Detect which cell encompasses the target text, then output its (X, Y) center coordinate. 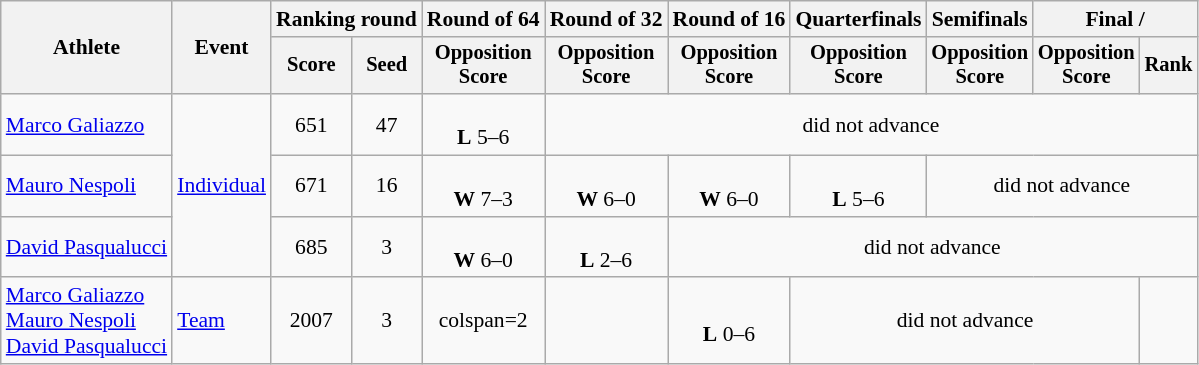
Final / (1115, 19)
Score (312, 66)
colspan=2 (484, 322)
685 (312, 248)
Event (222, 48)
Quarterfinals (858, 19)
Ranking round (346, 19)
W 7–3 (484, 186)
L 0–6 (730, 322)
Round of 16 (730, 19)
David Pasqualucci (86, 248)
Semifinals (980, 19)
Rank (1169, 66)
2007 (312, 322)
16 (387, 186)
Round of 32 (606, 19)
Round of 64 (484, 19)
Mauro Nespoli (86, 186)
Athlete (86, 48)
Individual (222, 186)
671 (312, 186)
Marco Galiazzo (86, 124)
Team (222, 322)
Marco GaliazzoMauro NespoliDavid Pasqualucci (86, 322)
L 2–6 (606, 248)
47 (387, 124)
651 (312, 124)
Seed (387, 66)
